Identify which cell holds the provided text, then report its (X, Y) central coordinate. 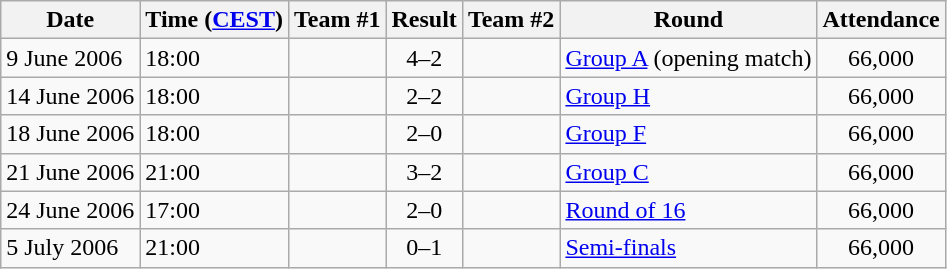
Date (70, 20)
18 June 2006 (70, 134)
21 June 2006 (70, 172)
Team #2 (511, 20)
17:00 (214, 210)
14 June 2006 (70, 96)
2–2 (424, 96)
Round of 16 (688, 210)
Semi-finals (688, 248)
3–2 (424, 172)
4–2 (424, 58)
Group F (688, 134)
24 June 2006 (70, 210)
Group A (opening match) (688, 58)
Time (CEST) (214, 20)
Result (424, 20)
Round (688, 20)
Attendance (881, 20)
0–1 (424, 248)
9 June 2006 (70, 58)
Group H (688, 96)
Team #1 (337, 20)
Group C (688, 172)
5 July 2006 (70, 248)
